Output the [x, y] coordinate of the center of the cell containing the given text.  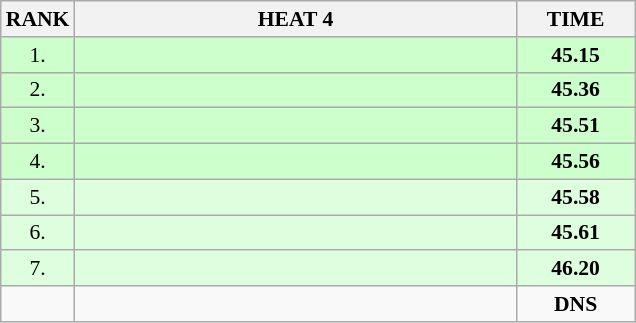
2. [38, 90]
4. [38, 162]
TIME [576, 19]
6. [38, 233]
46.20 [576, 269]
45.15 [576, 55]
45.58 [576, 197]
3. [38, 126]
5. [38, 197]
DNS [576, 304]
RANK [38, 19]
HEAT 4 [295, 19]
45.56 [576, 162]
7. [38, 269]
45.36 [576, 90]
45.61 [576, 233]
45.51 [576, 126]
1. [38, 55]
